Output the (x, y) coordinate of the center of the cell containing the given text.  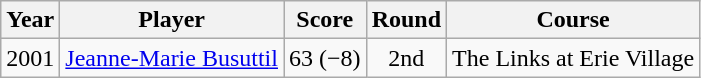
Round (406, 20)
2001 (30, 58)
Score (326, 20)
Jeanne-Marie Busuttil (172, 58)
63 (−8) (326, 58)
2nd (406, 58)
Course (574, 20)
The Links at Erie Village (574, 58)
Year (30, 20)
Player (172, 20)
